Return (X, Y) of the center of cell containing provided text 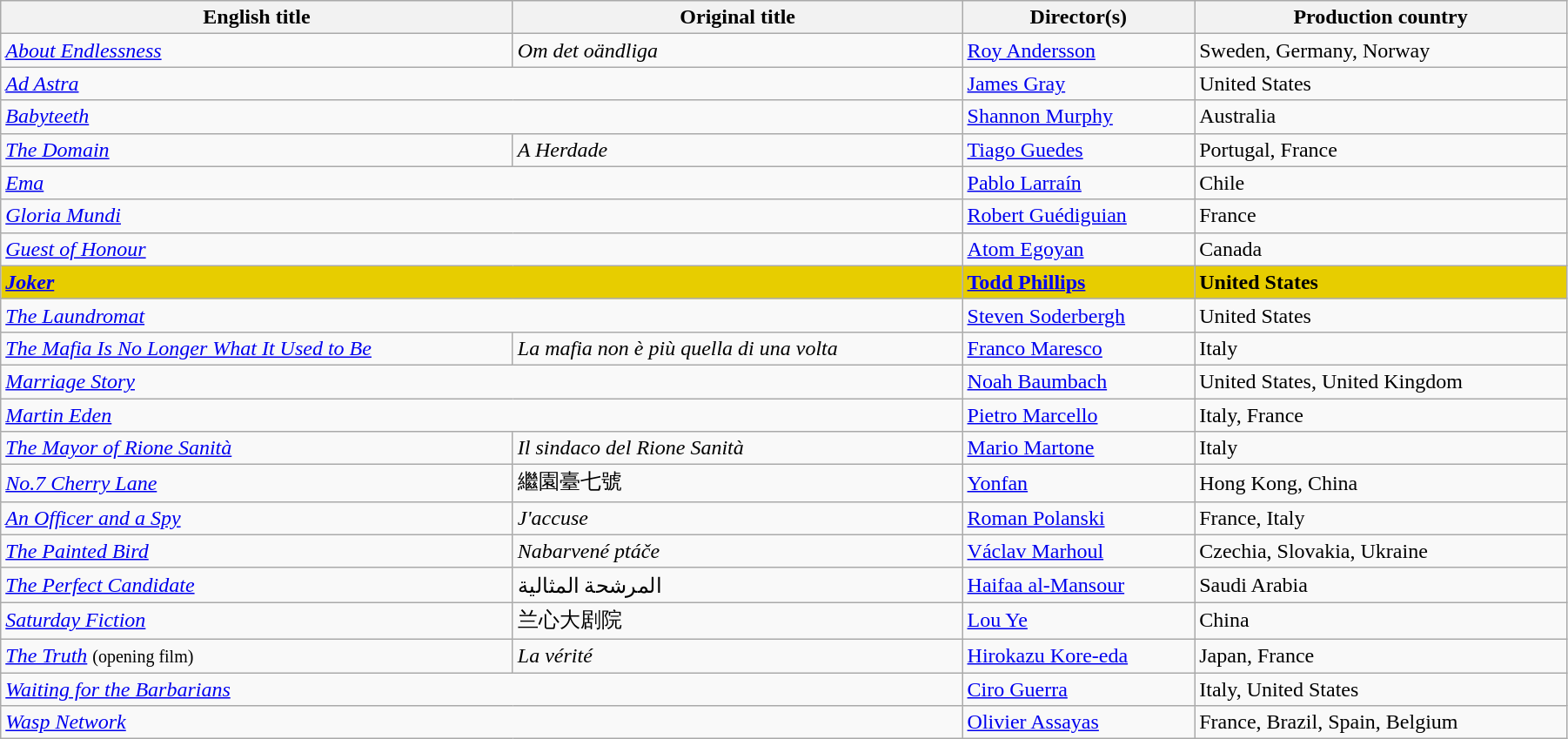
The Painted Bird (258, 551)
繼園臺七號 (738, 484)
Wasp Network (482, 722)
Italy, United States (1381, 689)
Tiago Guedes (1079, 150)
No.7 Cherry Lane (258, 484)
Todd Phillips (1079, 282)
Robert Guédiguian (1079, 216)
A Herdade (738, 150)
Saudi Arabia (1381, 585)
United States, United Kingdom (1381, 381)
Portugal, France (1381, 150)
English title (258, 17)
Director(s) (1079, 17)
Chile (1381, 183)
Nabarvené ptáče (738, 551)
The Mafia Is No Longer What It Used to Be (258, 348)
The Mayor of Rione Sanità (258, 448)
المرشحة المثالية (738, 585)
Atom Egoyan (1079, 249)
France, Italy (1381, 518)
Original title (738, 17)
France, Brazil, Spain, Belgium (1381, 722)
China (1381, 621)
Waiting for the Barbarians (482, 689)
Canada (1381, 249)
The Truth (opening film) (258, 655)
Haifaa al-Mansour (1079, 585)
La mafia non è più quella di una volta (738, 348)
France (1381, 216)
Martin Eden (482, 415)
Hong Kong, China (1381, 484)
Guest of Honour (482, 249)
Om det oändliga (738, 50)
The Laundromat (482, 315)
Roy Andersson (1079, 50)
Ciro Guerra (1079, 689)
An Officer and a Spy (258, 518)
Ema (482, 183)
About Endlessness (258, 50)
Australia (1381, 117)
Yonfan (1079, 484)
Franco Maresco (1079, 348)
The Perfect Candidate (258, 585)
Joker (482, 282)
La vérité (738, 655)
Lou Ye (1079, 621)
兰心大剧院 (738, 621)
Roman Polanski (1079, 518)
Mario Martone (1079, 448)
Sweden, Germany, Norway (1381, 50)
Steven Soderbergh (1079, 315)
J'accuse (738, 518)
Ad Astra (482, 84)
Pablo Larraín (1079, 183)
Gloria Mundi (482, 216)
Il sindaco del Rione Sanità (738, 448)
The Domain (258, 150)
Václav Marhoul (1079, 551)
Marriage Story (482, 381)
Italy, France (1381, 415)
Shannon Murphy (1079, 117)
Noah Baumbach (1079, 381)
Pietro Marcello (1079, 415)
Olivier Assayas (1079, 722)
Japan, France (1381, 655)
Babyteeth (482, 117)
Czechia, Slovakia, Ukraine (1381, 551)
Saturday Fiction (258, 621)
Production country (1381, 17)
Hirokazu Kore-eda (1079, 655)
James Gray (1079, 84)
